Return (X, Y) of the center of cell containing provided text 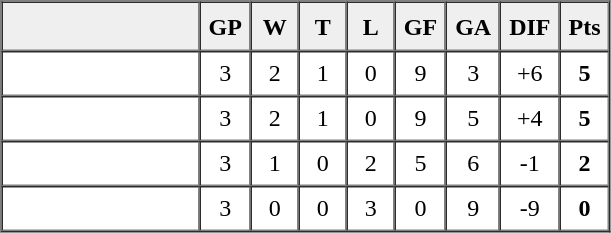
T (323, 27)
GF (420, 27)
+4 (530, 118)
W (275, 27)
DIF (530, 27)
L (371, 27)
Pts (585, 27)
+6 (530, 74)
6 (473, 164)
GA (473, 27)
GP (226, 27)
-1 (530, 164)
-9 (530, 208)
